Extract the [X, Y] coordinate from the center of the cell holding the provided text.  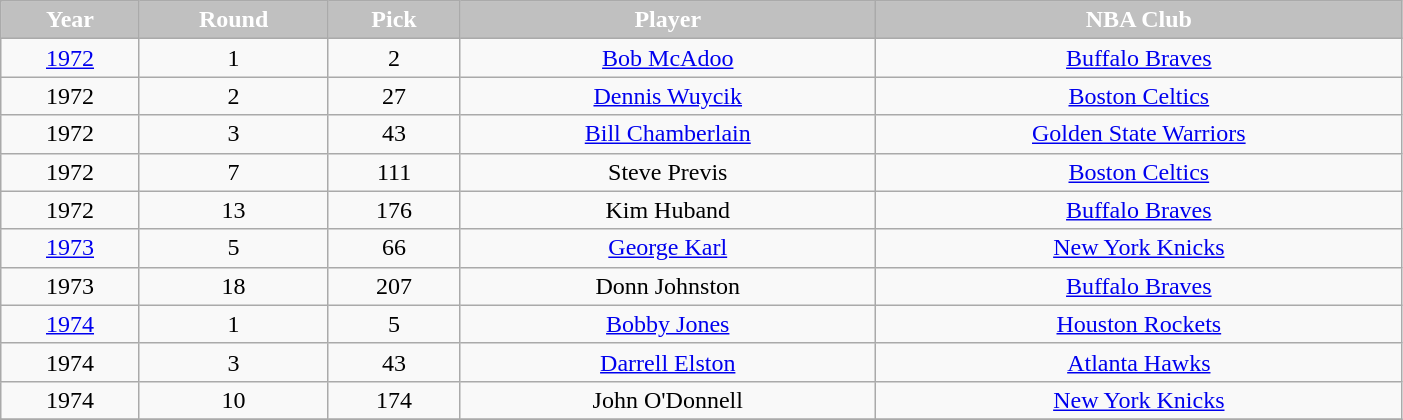
Bobby Jones [668, 324]
Atlanta Hawks [1138, 362]
207 [394, 286]
176 [394, 210]
13 [234, 210]
George Karl [668, 248]
Darrell Elston [668, 362]
7 [234, 172]
18 [234, 286]
Round [234, 20]
Houston Rockets [1138, 324]
Steve Previs [668, 172]
10 [234, 400]
Bill Chamberlain [668, 134]
66 [394, 248]
Pick [394, 20]
Year [70, 20]
NBA Club [1138, 20]
Dennis Wuycik [668, 96]
Bob McAdoo [668, 58]
174 [394, 400]
111 [394, 172]
Player [668, 20]
John O'Donnell [668, 400]
Donn Johnston [668, 286]
Golden State Warriors [1138, 134]
Kim Huband [668, 210]
27 [394, 96]
